Detect which cell encompasses the target text, then output its [x, y] center coordinate. 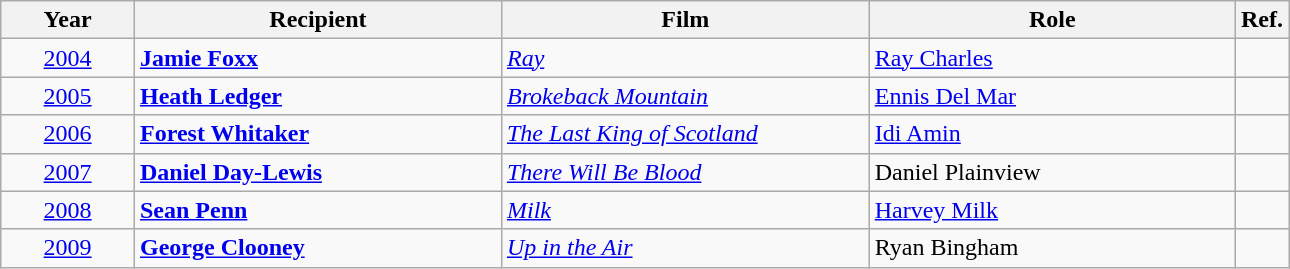
Ray [685, 58]
Brokeback Mountain [685, 96]
2008 [68, 210]
George Clooney [318, 248]
Jamie Foxx [318, 58]
Milk [685, 210]
Daniel Day-Lewis [318, 172]
Idi Amin [1052, 134]
Film [685, 20]
2006 [68, 134]
Ray Charles [1052, 58]
Forest Whitaker [318, 134]
There Will Be Blood [685, 172]
Role [1052, 20]
Heath Ledger [318, 96]
Up in the Air [685, 248]
2005 [68, 96]
2009 [68, 248]
Ref. [1262, 20]
Ennis Del Mar [1052, 96]
Sean Penn [318, 210]
Harvey Milk [1052, 210]
The Last King of Scotland [685, 134]
Recipient [318, 20]
Ryan Bingham [1052, 248]
Year [68, 20]
2004 [68, 58]
Daniel Plainview [1052, 172]
2007 [68, 172]
